Extract the (x, y) coordinate from the center of the cell holding the provided text.  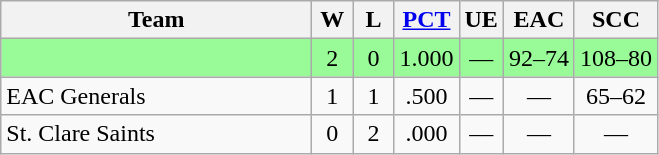
Team (156, 20)
UE (481, 20)
108–80 (616, 58)
PCT (426, 20)
.000 (426, 134)
SCC (616, 20)
L (374, 20)
1.000 (426, 58)
92–74 (538, 58)
.500 (426, 96)
EAC (538, 20)
St. Clare Saints (156, 134)
W (332, 20)
65–62 (616, 96)
EAC Generals (156, 96)
